Locate the cell with the specified text and output its [X, Y] center coordinate. 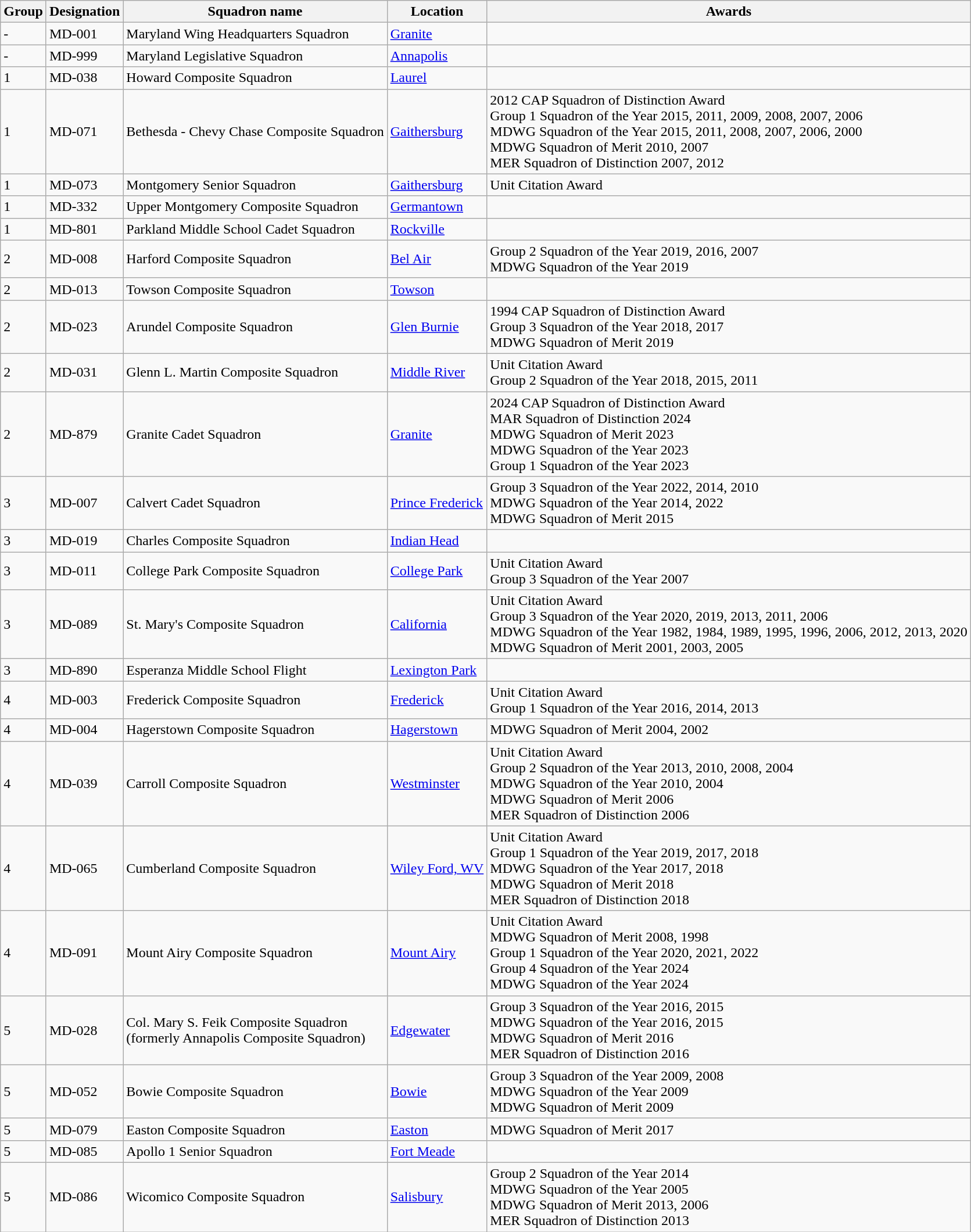
MD-890 [84, 670]
Calvert Cadet Squadron [255, 503]
Parkland Middle School Cadet Squadron [255, 229]
Harford Composite Squadron [255, 259]
MD-019 [84, 541]
St. Mary's Composite Squadron [255, 624]
Mount Airy Composite Squadron [255, 953]
Bethesda - Chevy Chase Composite Squadron [255, 131]
MD-079 [84, 1129]
Annapolis [437, 56]
Middle River [437, 372]
Awards [729, 12]
MD-004 [84, 730]
MD-028 [84, 1030]
Group 3 Squadron of the Year 2009, 2008MDWG Squadron of the Year 2009MDWG Squadron of Merit 2009 [729, 1091]
Westminster [437, 783]
MD-071 [84, 131]
MD-879 [84, 434]
Cumberland Composite Squadron [255, 868]
Squadron name [255, 12]
Bel Air [437, 259]
MD-091 [84, 953]
MD-052 [84, 1091]
California [437, 624]
MD-003 [84, 700]
Wicomico Composite Squadron [255, 1197]
MD-085 [84, 1151]
Salisbury [437, 1197]
Group 3 Squadron of the Year 2022, 2014, 2010MDWG Squadron of the Year 2014, 2022MDWG Squadron of Merit 2015 [729, 503]
MD-332 [84, 207]
MD-801 [84, 229]
Wiley Ford, WV [437, 868]
MDWG Squadron of Merit 2004, 2002 [729, 730]
Carroll Composite Squadron [255, 783]
College Park [437, 571]
Glenn L. Martin Composite Squadron [255, 372]
Unit Citation Award Group 1 Squadron of the Year 2016, 2014, 2013 [729, 700]
Charles Composite Squadron [255, 541]
Granite Cadet Squadron [255, 434]
MD-073 [84, 185]
Montgomery Senior Squadron [255, 185]
Maryland Wing Headquarters Squadron [255, 34]
Hagerstown Composite Squadron [255, 730]
MD-089 [84, 624]
Esperanza Middle School Flight [255, 670]
Fort Meade [437, 1151]
MD-008 [84, 259]
Towson [437, 289]
Apollo 1 Senior Squadron [255, 1151]
Easton Composite Squadron [255, 1129]
Maryland Legislative Squadron [255, 56]
Laurel [437, 78]
MD-031 [84, 372]
Lexington Park [437, 670]
Easton [437, 1129]
Frederick Composite Squadron [255, 700]
Edgewater [437, 1030]
Towson Composite Squadron [255, 289]
Unit Citation Award [729, 185]
MD-011 [84, 571]
Frederick [437, 700]
MD-001 [84, 34]
MD-999 [84, 56]
MD-013 [84, 289]
Unit Citation Award Group 3 Squadron of the Year 2007 [729, 571]
Germantown [437, 207]
MDWG Squadron of Merit 2017 [729, 1129]
Arundel Composite Squadron [255, 327]
Indian Head [437, 541]
Group 2 Squadron of the Year 2014MDWG Squadron of the Year 2005MDWG Squadron of Merit 2013, 2006MER Squadron of Distinction 2013 [729, 1197]
Col. Mary S. Feik Composite Squadron(formerly Annapolis Composite Squadron) [255, 1030]
Designation [84, 12]
MD-086 [84, 1197]
Bowie Composite Squadron [255, 1091]
Bowie [437, 1091]
Unit Citation Award Group 2 Squadron of the Year 2018, 2015, 2011 [729, 372]
Rockville [437, 229]
Group 3 Squadron of the Year 2016, 2015MDWG Squadron of the Year 2016, 2015 MDWG Squadron of Merit 2016 MER Squadron of Distinction 2016 [729, 1030]
Hagerstown [437, 730]
MD-039 [84, 783]
MD-007 [84, 503]
Upper Montgomery Composite Squadron [255, 207]
1994 CAP Squadron of Distinction AwardGroup 3 Squadron of the Year 2018, 2017MDWG Squadron of Merit 2019 [729, 327]
Glen Burnie [437, 327]
MD-038 [84, 78]
MD-023 [84, 327]
Location [437, 12]
Mount Airy [437, 953]
Group [23, 12]
Group 2 Squadron of the Year 2019, 2016, 2007MDWG Squadron of the Year 2019 [729, 259]
Howard Composite Squadron [255, 78]
College Park Composite Squadron [255, 571]
Prince Frederick [437, 503]
MD-065 [84, 868]
